Capture the cell that displays the provided text and extract its [X, Y] central coordinate. 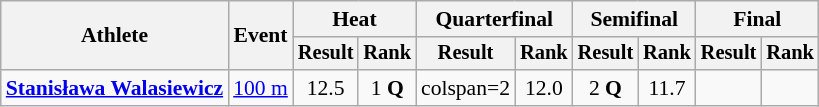
2 Q [606, 88]
Semifinal [634, 19]
Athlete [114, 36]
Quarterfinal [494, 19]
100 m [260, 88]
1 Q [387, 88]
colspan=2 [466, 88]
Heat [354, 19]
Event [260, 36]
Final [758, 19]
Stanisława Walasiewicz [114, 88]
12.5 [326, 88]
12.0 [544, 88]
11.7 [667, 88]
